Output the (X, Y) coordinate of the center of the cell containing the given text.  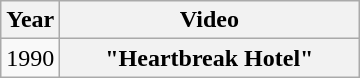
"Heartbreak Hotel" (210, 58)
Year (30, 20)
1990 (30, 58)
Video (210, 20)
